For the text-containing cell, return its midpoint in [x, y] coordinate format. 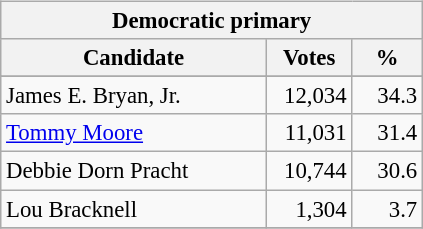
Candidate [134, 58]
Lou Bracknell [134, 209]
Tommy Moore [134, 133]
10,744 [309, 171]
34.3 [388, 96]
12,034 [309, 96]
James E. Bryan, Jr. [134, 96]
11,031 [309, 133]
30.6 [388, 171]
Votes [309, 58]
Democratic primary [212, 21]
3.7 [388, 209]
31.4 [388, 133]
Debbie Dorn Pracht [134, 171]
1,304 [309, 209]
% [388, 58]
